Detect which cell encompasses the target text, then output its [x, y] center coordinate. 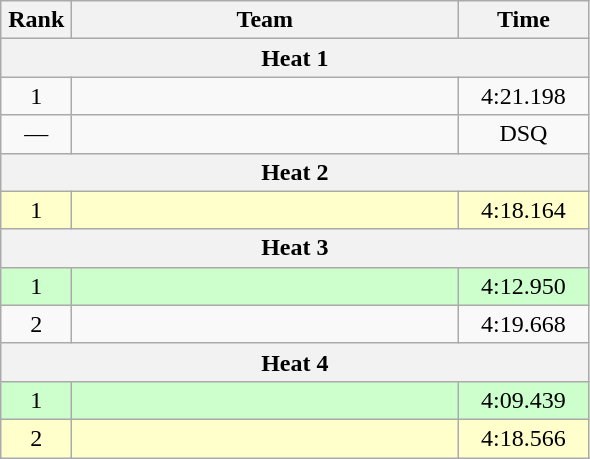
Heat 2 [295, 172]
4:19.668 [524, 324]
4:21.198 [524, 96]
Time [524, 20]
4:18.566 [524, 438]
— [36, 134]
Heat 1 [295, 58]
Heat 4 [295, 362]
4:18.164 [524, 210]
4:12.950 [524, 286]
DSQ [524, 134]
4:09.439 [524, 400]
Rank [36, 20]
Team [265, 20]
Heat 3 [295, 248]
